Return the [x, y] coordinate for the center point of the cell that contains the specified text.  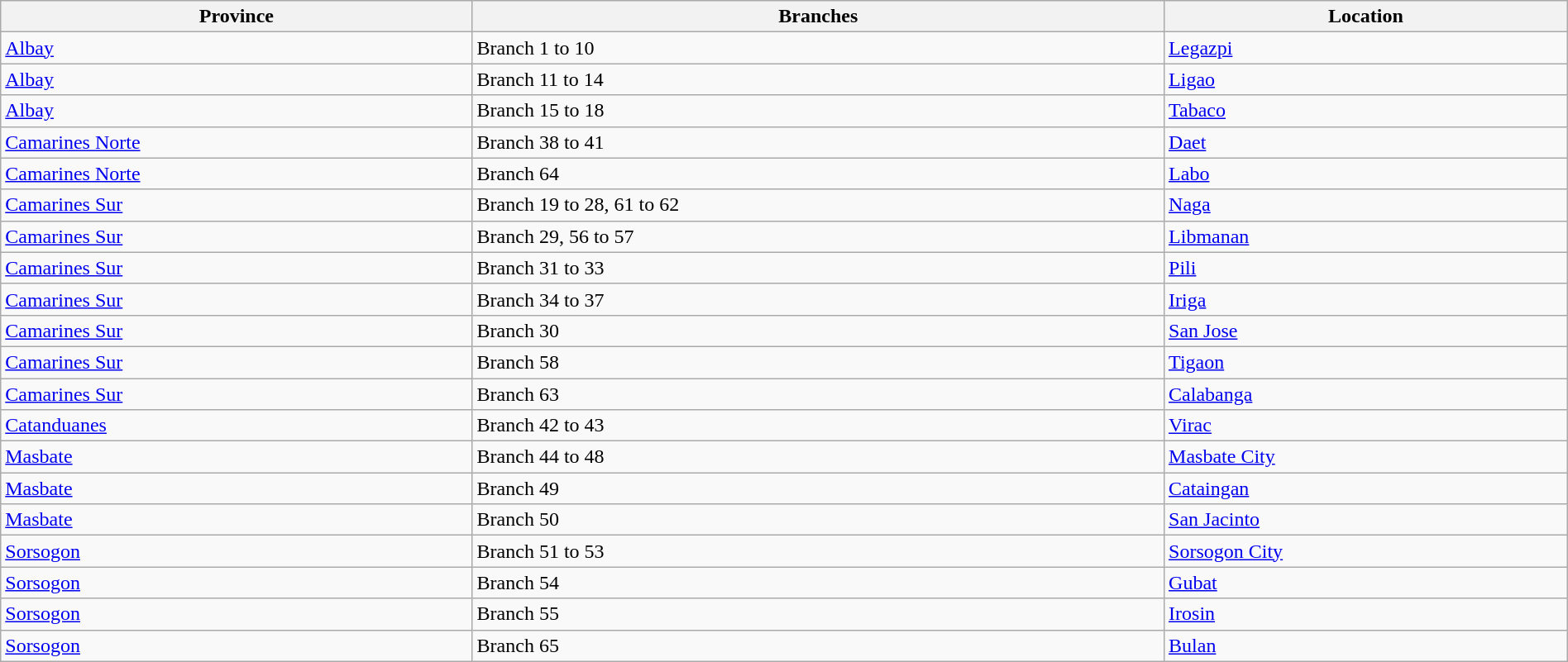
Branch 31 to 33 [818, 268]
Branch 15 to 18 [818, 111]
Branch 19 to 28, 61 to 62 [818, 205]
Branch 64 [818, 174]
Irosin [1366, 614]
Branch 11 to 14 [818, 79]
Branch 50 [818, 520]
Cataingan [1366, 488]
San Jacinto [1366, 520]
Branches [818, 17]
Naga [1366, 205]
Tigaon [1366, 362]
Tabaco [1366, 111]
Branch 55 [818, 614]
Branch 51 to 53 [818, 551]
Legazpi [1366, 48]
Branch 30 [818, 331]
Branch 65 [818, 645]
Branch 44 to 48 [818, 457]
Branch 58 [818, 362]
Branch 1 to 10 [818, 48]
Catanduanes [237, 426]
Bulan [1366, 645]
Branch 38 to 41 [818, 142]
Branch 63 [818, 394]
Location [1366, 17]
Ligao [1366, 79]
San Jose [1366, 331]
Iriga [1366, 299]
Calabanga [1366, 394]
Branch 34 to 37 [818, 299]
Daet [1366, 142]
Branch 29, 56 to 57 [818, 236]
Sorsogon City [1366, 551]
Gubat [1366, 583]
Masbate City [1366, 457]
Branch 54 [818, 583]
Libmanan [1366, 236]
Branch 49 [818, 488]
Virac [1366, 426]
Branch 42 to 43 [818, 426]
Pili [1366, 268]
Labo [1366, 174]
Province [237, 17]
